Locate the cell with the specified text and output its (x, y) center coordinate. 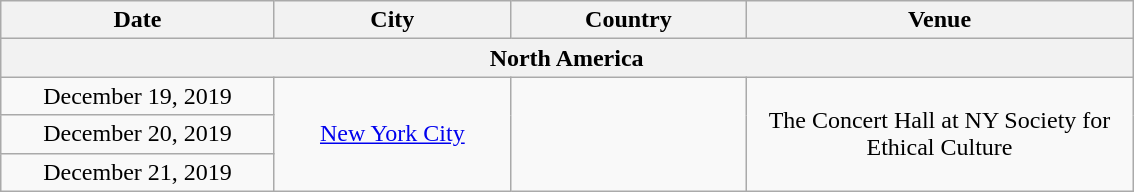
North America (567, 58)
City (392, 20)
December 21, 2019 (138, 172)
Date (138, 20)
New York City (392, 134)
Country (628, 20)
December 20, 2019 (138, 134)
December 19, 2019 (138, 96)
The Concert Hall at NY Society for Ethical Culture (939, 134)
Venue (939, 20)
